Identify which cell holds the provided text, then report its [x, y] central coordinate. 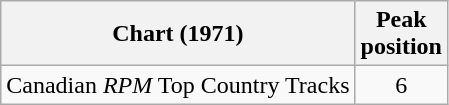
6 [401, 85]
Peakposition [401, 34]
Chart (1971) [178, 34]
Canadian RPM Top Country Tracks [178, 85]
